Pinpoint the cell where the given text exists, returning its (x, y) midpoint coordinate. 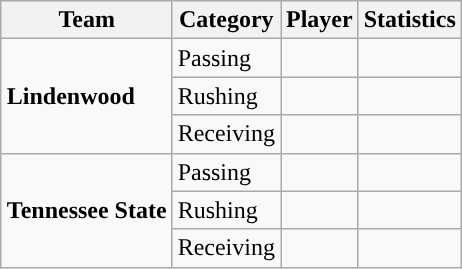
Statistics (410, 20)
Player (319, 20)
Team (86, 20)
Lindenwood (86, 96)
Category (226, 20)
Tennessee State (86, 210)
